Return the [X, Y] coordinate for the center point of the cell that contains the specified text.  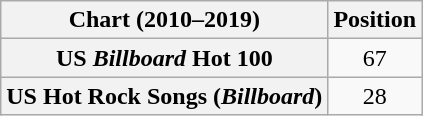
Position [375, 20]
US Billboard Hot 100 [164, 58]
28 [375, 96]
US Hot Rock Songs (Billboard) [164, 96]
Chart (2010–2019) [164, 20]
67 [375, 58]
